Identify which cell holds the provided text, then report its (X, Y) central coordinate. 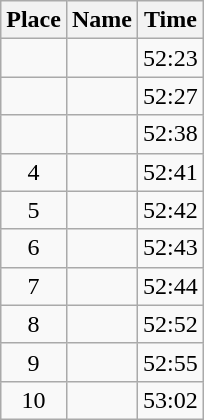
7 (34, 286)
6 (34, 248)
Place (34, 20)
52:44 (170, 286)
10 (34, 400)
Time (170, 20)
Name (102, 20)
52:27 (170, 96)
9 (34, 362)
52:52 (170, 324)
52:38 (170, 134)
52:41 (170, 172)
52:55 (170, 362)
5 (34, 210)
4 (34, 172)
52:42 (170, 210)
52:43 (170, 248)
8 (34, 324)
52:23 (170, 58)
53:02 (170, 400)
